Return the [X, Y] coordinate for the center point of the cell that contains the specified text.  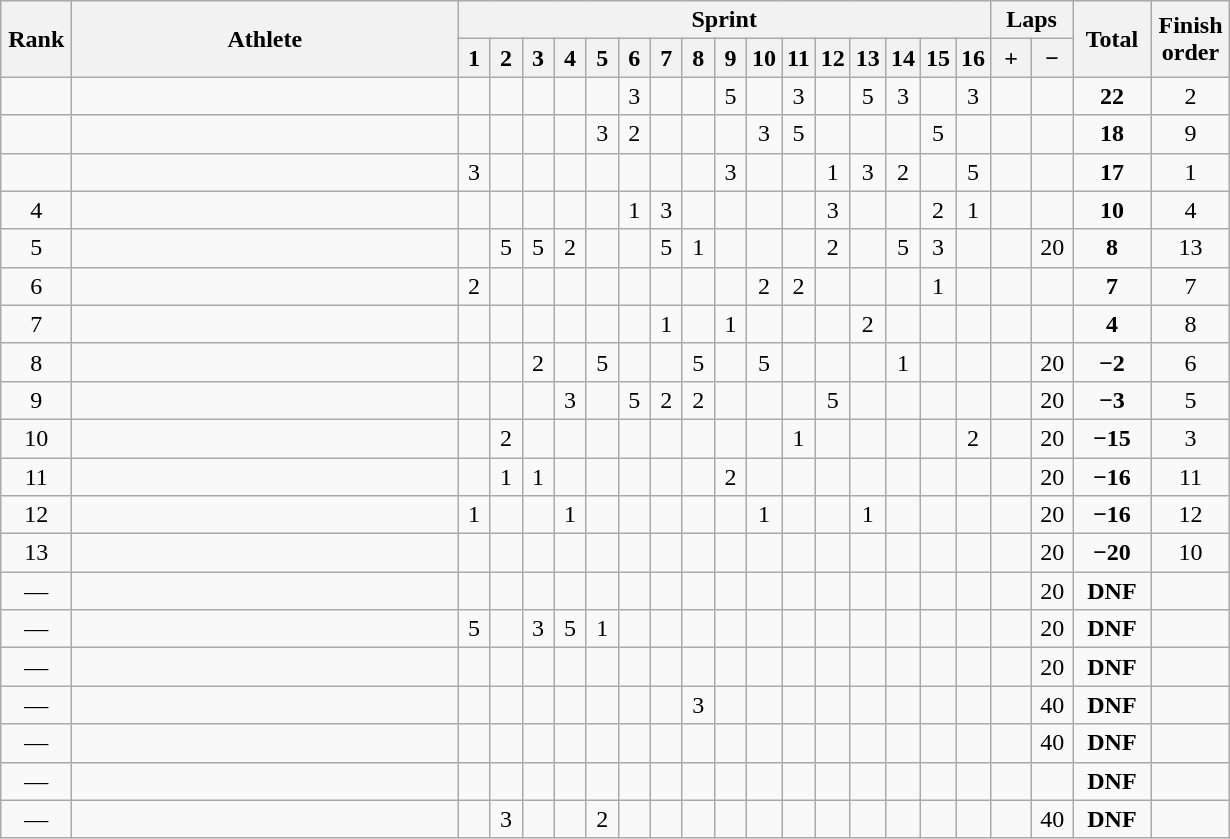
−2 [1112, 362]
Athlete [265, 39]
18 [1112, 134]
−15 [1112, 438]
15 [938, 58]
− [1052, 58]
−3 [1112, 400]
+ [1012, 58]
17 [1112, 172]
Laps [1032, 20]
Finish order [1190, 39]
22 [1112, 96]
−20 [1112, 553]
Total [1112, 39]
16 [974, 58]
Sprint [724, 20]
Rank [36, 39]
14 [902, 58]
